Scan for the cell matching the given text and deliver its (x, y) coordinate at center. 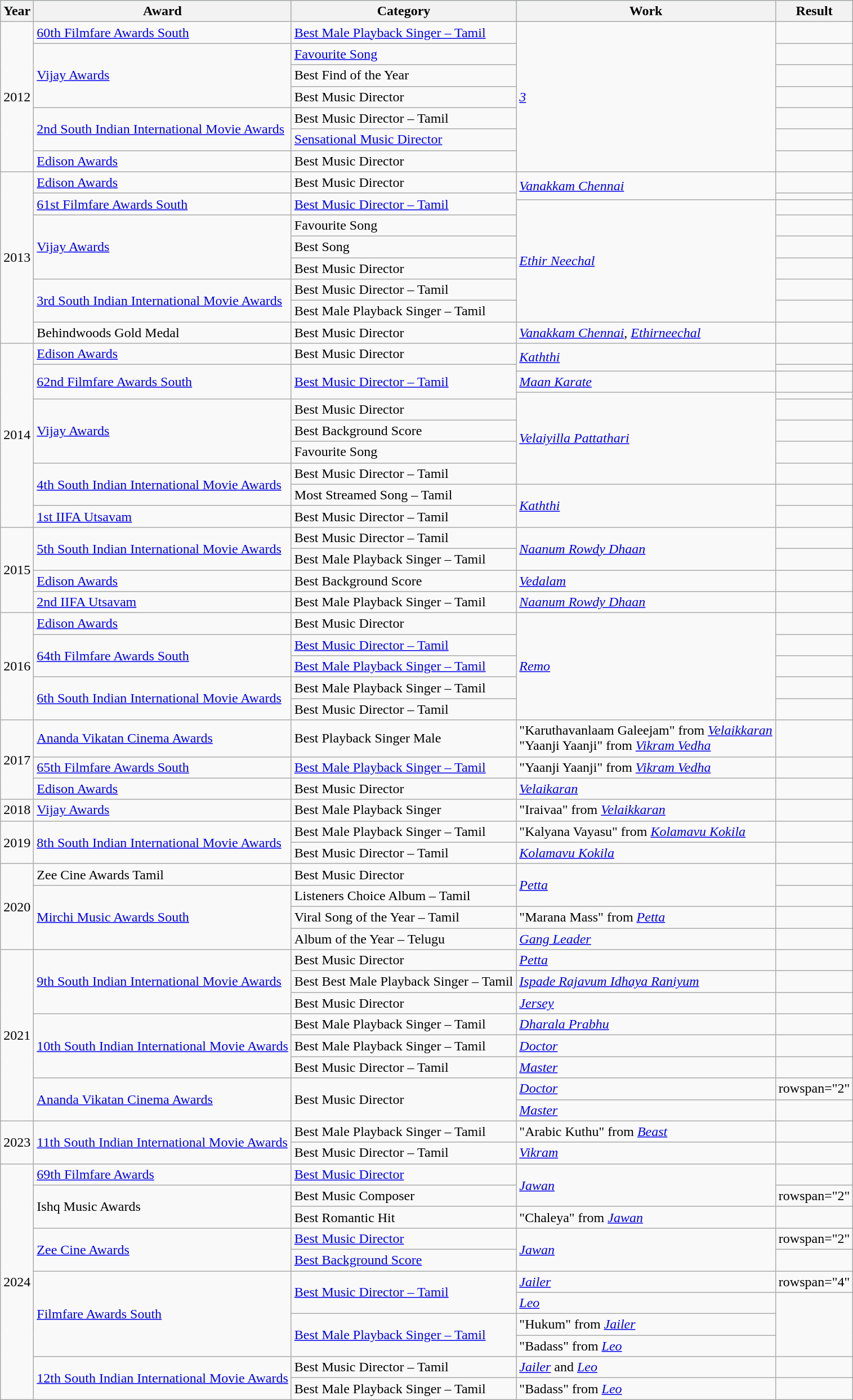
62nd Filmfare Awards South (162, 382)
Behindwoods Gold Medal (162, 333)
3 (646, 97)
rowspan="4" (814, 1282)
Result (814, 11)
Ispade Rajavum Idhaya Raniyum (646, 982)
2018 (17, 810)
Vanakkam Chennai, Ethirneechal (646, 333)
61st Filmfare Awards South (162, 204)
Ethir Neechal (646, 260)
Work (646, 11)
Best Best Male Playback Singer – Tamil (404, 982)
"Karuthavanlaam Galeejam" from Velaikkaran"Yaanji Yaanji" from Vikram Vedha (646, 739)
2016 (17, 667)
"Yaanji Yaanji" from Vikram Vedha (646, 767)
4th South Indian International Movie Awards (162, 484)
1st IIFA Utsavam (162, 516)
Best Find of the Year (404, 75)
Award (162, 11)
"Kalyana Vayasu" from Kolamavu Kokila (646, 831)
2019 (17, 842)
Category (404, 11)
Zee Cine Awards (162, 1249)
Best Male Playback Singer (404, 810)
Vedalam (646, 580)
Year (17, 11)
2023 (17, 1142)
11th South Indian International Movie Awards (162, 1142)
Velaikaran (646, 789)
65th Filmfare Awards South (162, 767)
Zee Cine Awards Tamil (162, 874)
Maan Karate (646, 382)
Remo (646, 667)
Viral Song of the Year – Tamil (404, 917)
Listeners Choice Album – Tamil (404, 896)
8th South Indian International Movie Awards (162, 842)
2021 (17, 1035)
9th South Indian International Movie Awards (162, 982)
Kolamavu Kokila (646, 853)
60th Filmfare Awards South (162, 33)
Ishq Music Awards (162, 1206)
69th Filmfare Awards (162, 1174)
"Hukum" from Jailer (646, 1325)
Jailer and Leo (646, 1367)
Velaiyilla Pattathari (646, 438)
"Chaleya" from Jawan (646, 1217)
"Marana Mass" from Petta (646, 917)
2014 (17, 436)
2015 (17, 570)
"Arabic Kuthu" from Beast (646, 1131)
Best Song (404, 247)
Filmfare Awards South (162, 1314)
6th South Indian International Movie Awards (162, 699)
2020 (17, 906)
2017 (17, 760)
Best Playback Singer Male (404, 739)
3rd South Indian International Movie Awards (162, 301)
2013 (17, 257)
10th South Indian International Movie Awards (162, 1046)
Dharala Prabhu (646, 1025)
Vikram (646, 1153)
2nd IIFA Utsavam (162, 602)
Album of the Year – Telugu (404, 938)
Vanakkam Chennai (646, 186)
Most Streamed Song – Tamil (404, 495)
Jersey (646, 1003)
12th South Indian International Movie Awards (162, 1378)
2nd South Indian International Movie Awards (162, 129)
Best Music Composer (404, 1196)
Mirchi Music Awards South (162, 917)
5th South Indian International Movie Awards (162, 548)
Sensational Music Director (404, 140)
"Iraivaa" from Velaikkaran (646, 810)
2024 (17, 1281)
Leo (646, 1303)
Gang Leader (646, 938)
Jailer (646, 1282)
Best Romantic Hit (404, 1217)
2012 (17, 97)
64th Filmfare Awards South (162, 656)
